Determine the (X, Y) coordinate at the center of the cell enclosing the given text.  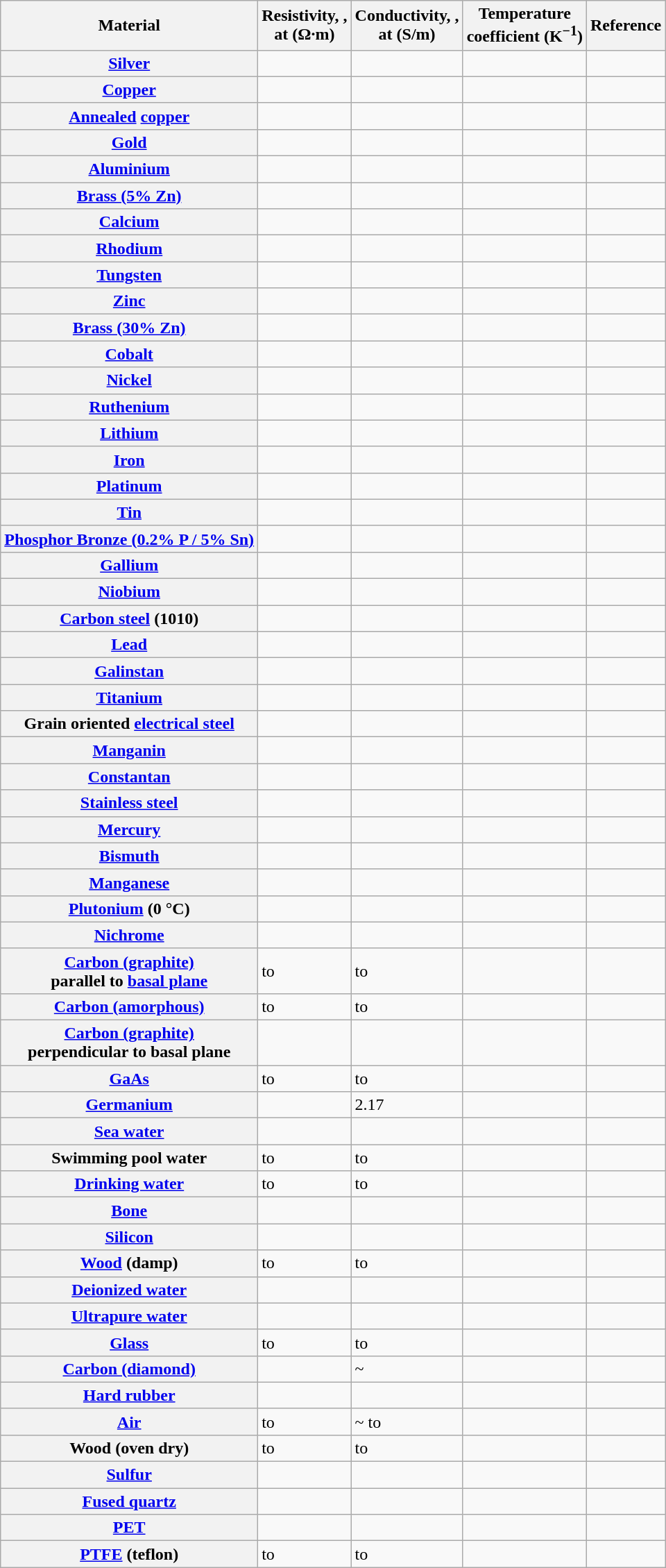
Tungsten (129, 275)
GaAs (129, 1079)
Manganese (129, 882)
Silicon (129, 1237)
Gold (129, 142)
Aluminium (129, 169)
Sea water (129, 1131)
Bone (129, 1211)
Temperature coefficient (K−1) (524, 26)
PTFE (teflon) (129, 1554)
Mercury (129, 829)
Grain oriented electrical steel (129, 724)
Niobium (129, 592)
Copper (129, 90)
Rhodium (129, 248)
Carbon (diamond) (129, 1369)
Nichrome (129, 935)
Resistivity, , at (Ω·m) (305, 26)
Iron (129, 460)
Deionized water (129, 1290)
Sulfur (129, 1475)
Carbon steel (1010) (129, 618)
Calcium (129, 222)
Carbon (graphite)parallel to basal plane (129, 970)
~ (407, 1369)
PET (129, 1528)
Carbon (amorphous) (129, 1006)
Material (129, 26)
Wood (oven dry) (129, 1448)
Conductivity, , at (S/m) (407, 26)
Plutonium (0 °C) (129, 909)
Drinking water (129, 1184)
Glass (129, 1342)
Lead (129, 645)
Wood (damp) (129, 1263)
Air (129, 1422)
Constantan (129, 777)
2.17 (407, 1105)
Brass (30% Zn) (129, 328)
Tin (129, 512)
Lithium (129, 433)
Silver (129, 63)
Swimming pool water (129, 1158)
Ultrapure water (129, 1316)
Bismuth (129, 856)
Platinum (129, 486)
Manganin (129, 750)
Hard rubber (129, 1395)
Germanium (129, 1105)
Reference (626, 26)
Carbon (graphite)perpendicular to basal plane (129, 1043)
Brass (5% Zn) (129, 196)
Annealed copper (129, 116)
Gallium (129, 565)
Cobalt (129, 354)
Stainless steel (129, 803)
Phosphor Bronze (0.2% P / 5% Sn) (129, 539)
Titanium (129, 698)
Galinstan (129, 671)
~ to (407, 1422)
Ruthenium (129, 407)
Fused quartz (129, 1501)
Zinc (129, 301)
Nickel (129, 380)
